Determine the (x, y) coordinate at the center of the cell enclosing the given text.  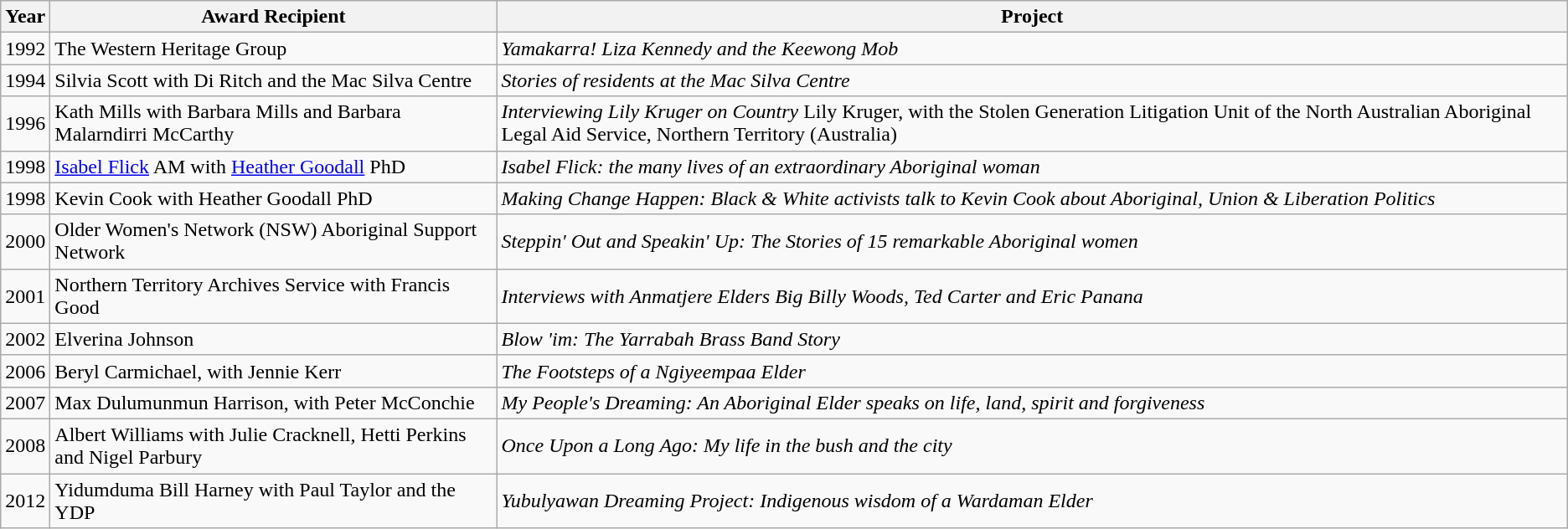
2012 (25, 501)
Blow 'im: The Yarrabah Brass Band Story (1032, 339)
Interviews with Anmatjere Elders Big Billy Woods, Ted Carter and Eric Panana (1032, 296)
Kevin Cook with Heather Goodall PhD (273, 198)
2000 (25, 241)
Older Women's Network (NSW) Aboriginal Support Network (273, 241)
My People's Dreaming: An Aboriginal Elder speaks on life, land, spirit and forgiveness (1032, 403)
The Footsteps of a Ngiyeempaa Elder (1032, 371)
2007 (25, 403)
Kath Mills with Barbara Mills and Barbara Malarndirri McCarthy (273, 124)
1992 (25, 49)
Award Recipient (273, 17)
Elverina Johnson (273, 339)
Beryl Carmichael, with Jennie Kerr (273, 371)
1996 (25, 124)
Albert Williams with Julie Cracknell, Hetti Perkins and Nigel Parbury (273, 445)
Northern Territory Archives Service with Francis Good (273, 296)
Isabel Flick: the many lives of an extraordinary Aboriginal woman (1032, 167)
2008 (25, 445)
Year (25, 17)
Making Change Happen: Black & White activists talk to Kevin Cook about Aboriginal, Union & Liberation Politics (1032, 198)
2006 (25, 371)
2002 (25, 339)
Silvia Scott with Di Ritch and the Mac Silva Centre (273, 80)
Stories of residents at the Mac Silva Centre (1032, 80)
Yubulyawan Dreaming Project: Indigenous wisdom of a Wardaman Elder (1032, 501)
Yidumduma Bill Harney with Paul Taylor and the YDP (273, 501)
Project (1032, 17)
Isabel Flick AM with Heather Goodall PhD (273, 167)
Max Dulumunmun Harrison, with Peter McConchie (273, 403)
1994 (25, 80)
Yamakarra! Liza Kennedy and the Keewong Mob (1032, 49)
The Western Heritage Group (273, 49)
Steppin' Out and Speakin' Up: The Stories of 15 remarkable Aboriginal women (1032, 241)
2001 (25, 296)
Once Upon a Long Ago: My life in the bush and the city (1032, 445)
